Determine the [x, y] coordinate at the center of the cell enclosing the given text.  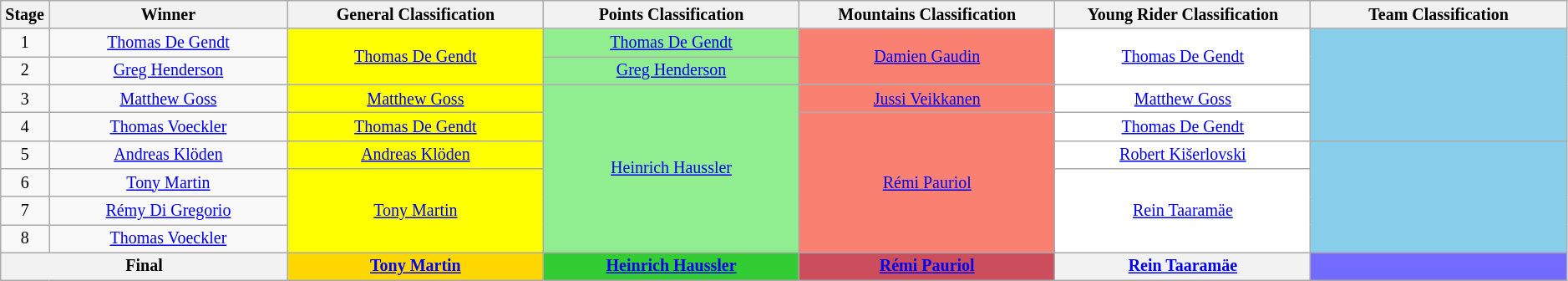
Points Classification [671, 15]
6 [25, 182]
3 [25, 99]
5 [25, 154]
Damien Gaudin [927, 57]
Robert Kišerlovski [1183, 154]
Stage [25, 15]
Mountains Classification [927, 15]
4 [25, 127]
2 [25, 70]
Jussi Veikkanen [927, 99]
Team Classification [1439, 15]
Young Rider Classification [1183, 15]
1 [25, 43]
Final [145, 266]
7 [25, 211]
Winner [169, 15]
Rémy Di Gregorio [169, 211]
8 [25, 239]
General Classification [415, 15]
